Capture the cell that displays the provided text and extract its [x, y] central coordinate. 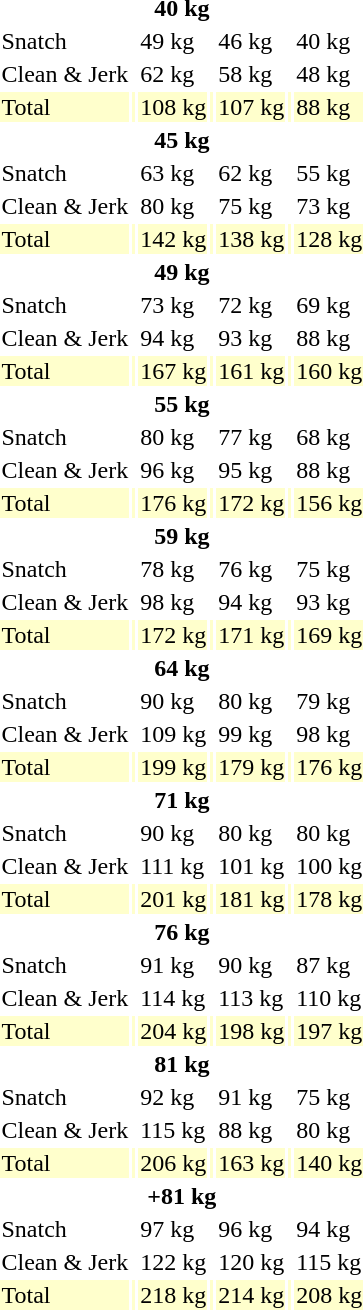
46 kg [252, 41]
201 kg [174, 899]
72 kg [252, 305]
198 kg [252, 1031]
101 kg [252, 866]
111 kg [174, 866]
107 kg [252, 107]
179 kg [252, 767]
199 kg [174, 767]
171 kg [252, 635]
99 kg [252, 734]
73 kg [174, 305]
75 kg [252, 206]
138 kg [252, 239]
92 kg [174, 1097]
204 kg [174, 1031]
93 kg [252, 338]
115 kg [174, 1130]
98 kg [174, 602]
88 kg [252, 1130]
120 kg [252, 1262]
113 kg [252, 998]
214 kg [252, 1295]
63 kg [174, 173]
76 kg [252, 569]
206 kg [174, 1163]
142 kg [174, 239]
218 kg [174, 1295]
49 kg [174, 41]
181 kg [252, 899]
167 kg [174, 371]
108 kg [174, 107]
109 kg [174, 734]
97 kg [174, 1229]
122 kg [174, 1262]
114 kg [174, 998]
77 kg [252, 437]
78 kg [174, 569]
176 kg [174, 503]
95 kg [252, 470]
58 kg [252, 74]
163 kg [252, 1163]
161 kg [252, 371]
